Return the [X, Y] coordinate for the center point of the cell that contains the specified text.  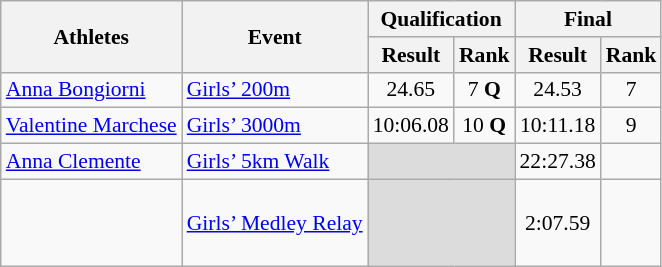
10 Q [484, 126]
24.65 [411, 90]
7 [632, 90]
Girls’ 3000m [275, 126]
10:06.08 [411, 126]
7 Q [484, 90]
Anna Bongiorni [92, 90]
Girls’ 200m [275, 90]
Qualification [442, 19]
10:11.18 [557, 126]
22:27.38 [557, 162]
Girls’ 5km Walk [275, 162]
2:07.59 [557, 222]
24.53 [557, 90]
Anna Clemente [92, 162]
9 [632, 126]
Athletes [92, 36]
Valentine Marchese [92, 126]
Event [275, 36]
Girls’ Medley Relay [275, 222]
Final [588, 19]
